Extract the (X, Y) coordinate from the center of the cell holding the provided text.  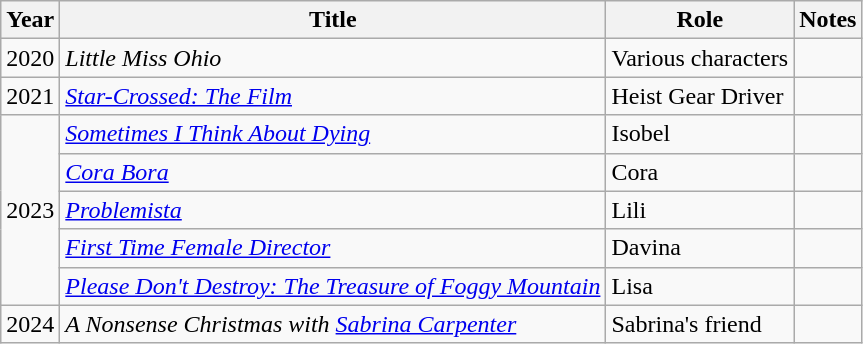
2021 (30, 96)
Davina (700, 248)
Title (333, 20)
A Nonsense Christmas with Sabrina Carpenter (333, 324)
Lili (700, 210)
First Time Female Director (333, 248)
Sabrina's friend (700, 324)
Problemista (333, 210)
2024 (30, 324)
Please Don't Destroy: The Treasure of Foggy Mountain (333, 286)
Star-Crossed: The Film (333, 96)
Little Miss Ohio (333, 58)
Notes (828, 20)
Various characters (700, 58)
Cora Bora (333, 172)
Heist Gear Driver (700, 96)
2020 (30, 58)
Sometimes I Think About Dying (333, 134)
Cora (700, 172)
2023 (30, 210)
Isobel (700, 134)
Role (700, 20)
Year (30, 20)
Lisa (700, 286)
